Capture the cell that displays the provided text and extract its [X, Y] central coordinate. 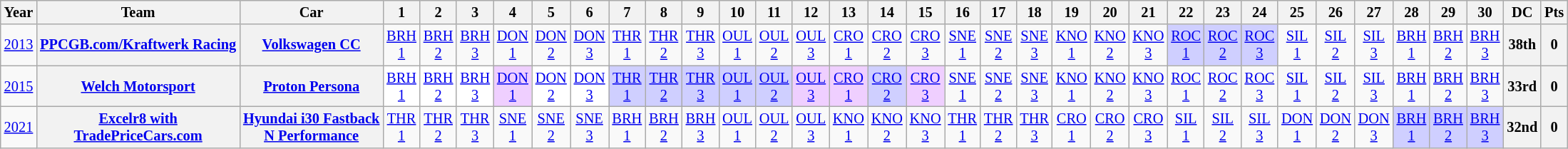
23 [1223, 12]
17 [998, 12]
10 [737, 12]
20 [1110, 12]
13 [849, 12]
18 [1034, 12]
14 [887, 12]
Team [138, 12]
7 [627, 12]
30 [1485, 12]
2013 [19, 45]
Pts [1554, 12]
38th [1522, 45]
11 [774, 12]
2021 [19, 127]
26 [1336, 12]
27 [1374, 12]
21 [1149, 12]
28 [1412, 12]
DC [1522, 12]
Car [311, 12]
Year [19, 12]
Excelr8 withTradePriceCars.com [138, 127]
4 [513, 12]
19 [1072, 12]
1 [401, 12]
2 [439, 12]
5 [551, 12]
9 [701, 12]
33rd [1522, 86]
8 [664, 12]
24 [1260, 12]
PPCGB.com/Kraftwerk Racing [138, 45]
Proton Persona [311, 86]
29 [1448, 12]
22 [1186, 12]
Hyundai i30 FastbackN Performance [311, 127]
32nd [1522, 127]
15 [926, 12]
Volkswagen CC [311, 45]
Welch Motorsport [138, 86]
2015 [19, 86]
12 [811, 12]
25 [1297, 12]
6 [590, 12]
16 [963, 12]
3 [475, 12]
